Locate the cell with the specified text and output its [x, y] center coordinate. 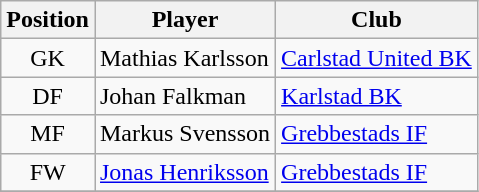
Position [48, 20]
Johan Falkman [184, 96]
Jonas Henriksson [184, 172]
Markus Svensson [184, 134]
Club [377, 20]
DF [48, 96]
GK [48, 58]
Carlstad United BK [377, 58]
FW [48, 172]
Karlstad BK [377, 96]
Mathias Karlsson [184, 58]
Player [184, 20]
MF [48, 134]
